Scan for the cell matching the given text and deliver its (X, Y) coordinate at center. 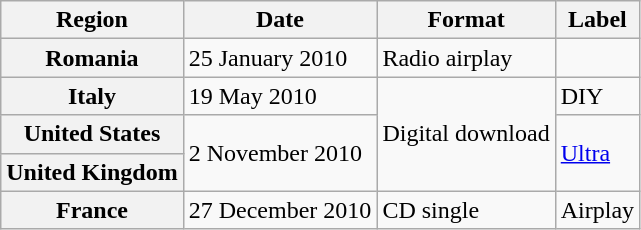
Airplay (597, 210)
DIY (597, 96)
19 May 2010 (280, 96)
Region (92, 20)
25 January 2010 (280, 58)
United States (92, 134)
CD single (466, 210)
France (92, 210)
United Kingdom (92, 172)
Digital download (466, 134)
Label (597, 20)
2 November 2010 (280, 153)
27 December 2010 (280, 210)
Date (280, 20)
Italy (92, 96)
Ultra (597, 153)
Romania (92, 58)
Radio airplay (466, 58)
Format (466, 20)
